Return the [X, Y] coordinate for the center point of the cell that contains the specified text.  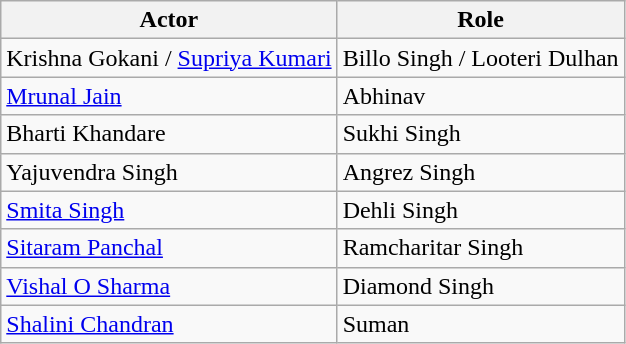
Abhinav [480, 96]
Sitaram Panchal [169, 248]
Yajuvendra Singh [169, 172]
Ramcharitar Singh [480, 248]
Actor [169, 20]
Sukhi Singh [480, 134]
Role [480, 20]
Vishal O Sharma [169, 286]
Billo Singh / Looteri Dulhan [480, 58]
Mrunal Jain [169, 96]
Smita Singh [169, 210]
Bharti Khandare [169, 134]
Shalini Chandran [169, 324]
Dehli Singh [480, 210]
Krishna Gokani / Supriya Kumari [169, 58]
Angrez Singh [480, 172]
Suman [480, 324]
Diamond Singh [480, 286]
